For the text-containing cell, return its midpoint in (X, Y) coordinate format. 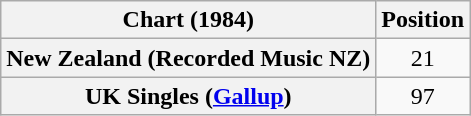
UK Singles (Gallup) (188, 96)
21 (423, 58)
97 (423, 96)
New Zealand (Recorded Music NZ) (188, 58)
Position (423, 20)
Chart (1984) (188, 20)
